Identify which cell holds the provided text, then report its (x, y) central coordinate. 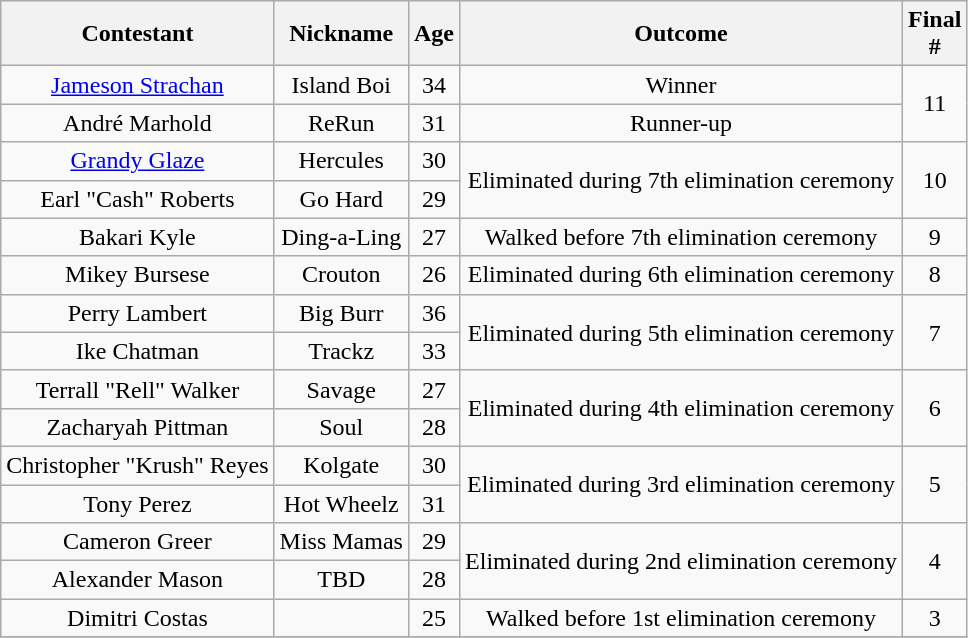
Trackz (341, 351)
Jameson Strachan (138, 85)
Nickname (341, 34)
4 (934, 561)
Eliminated during 2nd elimination ceremony (682, 561)
Savage (341, 389)
Bakari Kyle (138, 237)
26 (434, 275)
Alexander Mason (138, 580)
Perry Lambert (138, 313)
Ding-a-Ling (341, 237)
6 (934, 408)
Island Boi (341, 85)
33 (434, 351)
TBD (341, 580)
Eliminated during 4th elimination ceremony (682, 408)
Age (434, 34)
Kolgate (341, 465)
ReRun (341, 123)
Eliminated during 6th elimination ceremony (682, 275)
Christopher "Krush" Reyes (138, 465)
Hot Wheelz (341, 503)
Walked before 7th elimination ceremony (682, 237)
Contestant (138, 34)
7 (934, 332)
9 (934, 237)
Zacharyah Pittman (138, 427)
Earl "Cash" Roberts (138, 199)
Runner-up (682, 123)
Soul (341, 427)
Miss Mamas (341, 542)
11 (934, 104)
10 (934, 180)
Mikey Bursese (138, 275)
Eliminated during 7th elimination ceremony (682, 180)
Big Burr (341, 313)
Cameron Greer (138, 542)
Outcome (682, 34)
Dimitri Costas (138, 618)
8 (934, 275)
Grandy Glaze (138, 161)
Eliminated during 3rd elimination ceremony (682, 484)
Tony Perez (138, 503)
Walked before 1st elimination ceremony (682, 618)
André Marhold (138, 123)
Winner (682, 85)
3 (934, 618)
25 (434, 618)
5 (934, 484)
Eliminated during 5th elimination ceremony (682, 332)
Crouton (341, 275)
34 (434, 85)
Hercules (341, 161)
Terrall "Rell" Walker (138, 389)
Ike Chatman (138, 351)
Go Hard (341, 199)
36 (434, 313)
Final # (934, 34)
